Identify which cell holds the provided text, then report its (x, y) central coordinate. 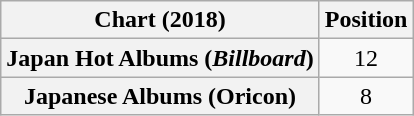
Japan Hot Albums (Billboard) (160, 58)
Chart (2018) (160, 20)
12 (366, 58)
Japanese Albums (Oricon) (160, 96)
8 (366, 96)
Position (366, 20)
